For the text-containing cell, return its midpoint in [x, y] coordinate format. 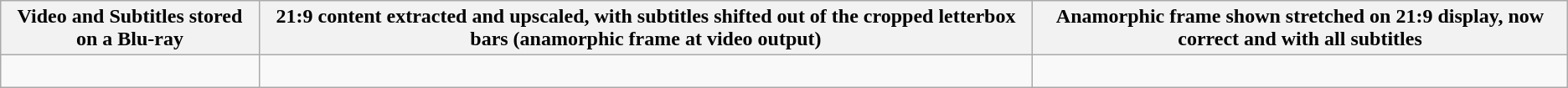
21:9 content extracted and upscaled, with subtitles shifted out of the cropped letterbox bars (anamorphic frame at video output) [646, 28]
Anamorphic frame shown stretched on 21:9 display, now correct and with all subtitles [1300, 28]
Video and Subtitles stored on a Blu-ray [130, 28]
